Locate the cell with the specified text and output its (x, y) center coordinate. 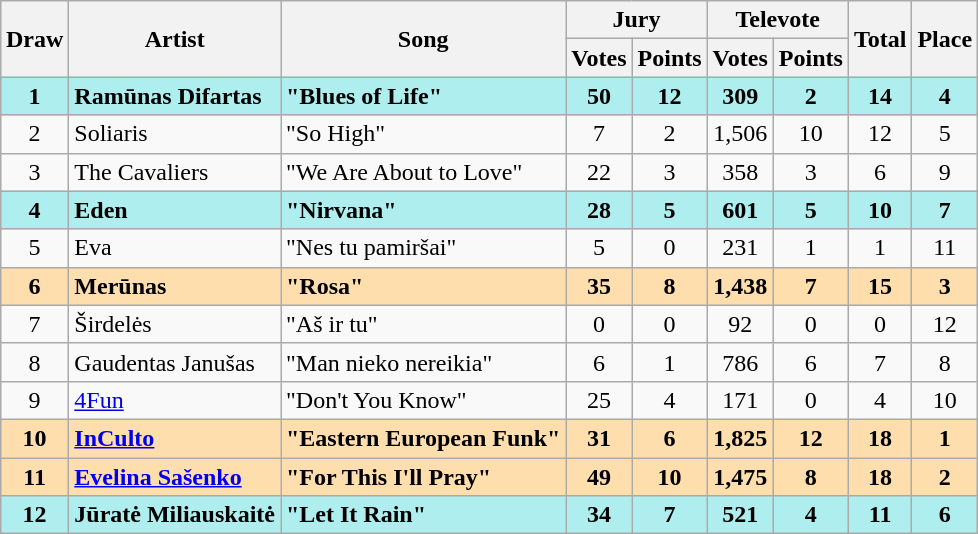
"Don't You Know" (422, 400)
The Cavaliers (175, 172)
31 (599, 438)
Draw (34, 39)
1,438 (740, 286)
50 (599, 96)
25 (599, 400)
786 (740, 362)
14 (880, 96)
"Let It Rain" (422, 515)
Merūnas (175, 286)
Širdelės (175, 324)
Jury (636, 20)
"Nirvana" (422, 210)
22 (599, 172)
Artist (175, 39)
15 (880, 286)
"Rosa" (422, 286)
Televote (778, 20)
InCulto (175, 438)
28 (599, 210)
521 (740, 515)
1,506 (740, 134)
309 (740, 96)
"We Are About to Love" (422, 172)
1,825 (740, 438)
"For This I'll Pray" (422, 477)
171 (740, 400)
92 (740, 324)
35 (599, 286)
Total (880, 39)
"So High" (422, 134)
601 (740, 210)
Eden (175, 210)
"Nes tu pamiršai" (422, 248)
"Man nieko nereikia" (422, 362)
"Eastern European Funk" (422, 438)
"Blues of Life" (422, 96)
4Fun (175, 400)
Evelina Sašenko (175, 477)
Soliaris (175, 134)
Gaudentas Janušas (175, 362)
Jūratė Miliauskaitė (175, 515)
Eva (175, 248)
"Aš ir tu" (422, 324)
49 (599, 477)
34 (599, 515)
1,475 (740, 477)
358 (740, 172)
Song (422, 39)
Place (945, 39)
Ramūnas Difartas (175, 96)
231 (740, 248)
